Locate the cell with the specified text and output its [x, y] center coordinate. 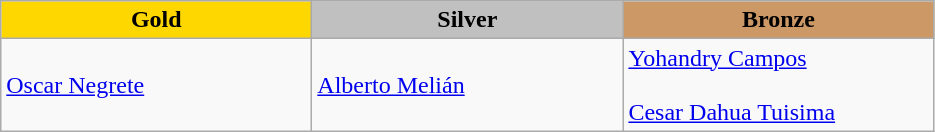
Oscar Negrete [156, 85]
Silver [468, 20]
Gold [156, 20]
Yohandry CamposCesar Dahua Tuisima [778, 85]
Bronze [778, 20]
Alberto Melián [468, 85]
